Scan for the cell matching the given text and deliver its (X, Y) coordinate at center. 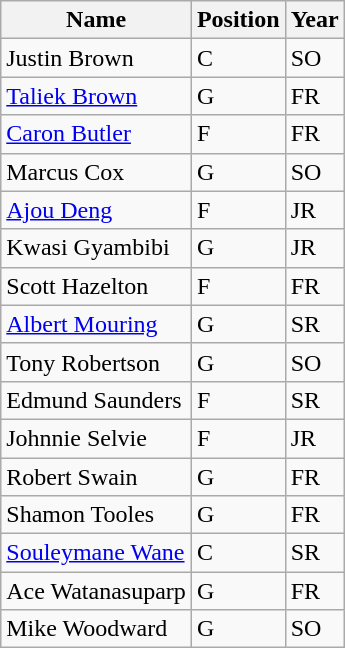
Year (314, 20)
Ace Watanasuparp (96, 591)
Albert Mouring (96, 324)
Caron Butler (96, 134)
Taliek Brown (96, 96)
Johnnie Selvie (96, 438)
Kwasi Gyambibi (96, 248)
Robert Swain (96, 477)
Marcus Cox (96, 172)
Mike Woodward (96, 629)
Justin Brown (96, 58)
Shamon Tooles (96, 515)
Ajou Deng (96, 210)
Position (238, 20)
Tony Robertson (96, 362)
Scott Hazelton (96, 286)
Edmund Saunders (96, 400)
Souleymane Wane (96, 553)
Name (96, 20)
